Extract the (x, y) coordinate from the center of the cell holding the provided text.  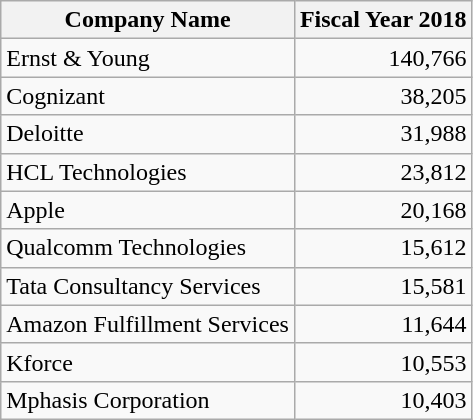
10,553 (383, 362)
140,766 (383, 58)
Kforce (148, 362)
Deloitte (148, 134)
10,403 (383, 400)
Ernst & Young (148, 58)
Company Name (148, 20)
31,988 (383, 134)
Cognizant (148, 96)
20,168 (383, 210)
23,812 (383, 172)
Fiscal Year 2018 (383, 20)
Amazon Fulfillment Services (148, 324)
15,612 (383, 248)
Qualcomm Technologies (148, 248)
Mphasis Corporation (148, 400)
Apple (148, 210)
15,581 (383, 286)
38,205 (383, 96)
Tata Consultancy Services (148, 286)
11,644 (383, 324)
HCL Technologies (148, 172)
